Scan for the cell matching the given text and deliver its (X, Y) coordinate at center. 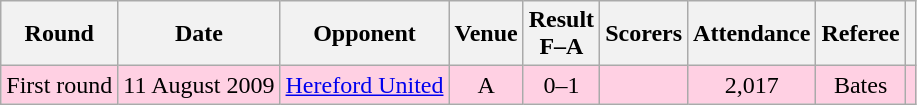
2,017 (752, 85)
Date (199, 34)
First round (60, 85)
Referee (860, 34)
ResultF–A (561, 34)
0–1 (561, 85)
Round (60, 34)
11 August 2009 (199, 85)
Opponent (364, 34)
A (486, 85)
Bates (860, 85)
Hereford United (364, 85)
Scorers (644, 34)
Venue (486, 34)
Attendance (752, 34)
